Capture the cell that displays the provided text and extract its (x, y) central coordinate. 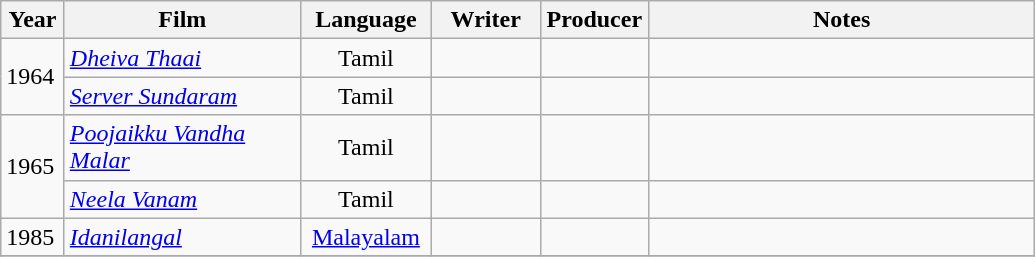
Malayalam (366, 237)
1965 (33, 166)
Neela Vanam (182, 199)
1964 (33, 77)
Poojaikku Vandha Malar (182, 148)
Dheiva Thaai (182, 58)
Language (366, 20)
Year (33, 20)
Server Sundaram (182, 96)
Writer (486, 20)
Producer (594, 20)
Idanilangal (182, 237)
1985 (33, 237)
Notes (842, 20)
Film (182, 20)
